Locate the cell with the specified text and output its [X, Y] center coordinate. 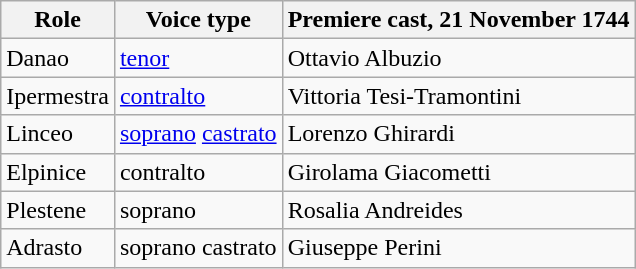
Adrasto [58, 248]
Ipermestra [58, 96]
Giuseppe Perini [458, 248]
Voice type [198, 20]
tenor [198, 58]
Role [58, 20]
Elpinice [58, 172]
Rosalia Andreides [458, 210]
Vittoria Tesi-Tramontini [458, 96]
Premiere cast, 21 November 1744 [458, 20]
Ottavio Albuzio [458, 58]
soprano [198, 210]
Lorenzo Ghirardi [458, 134]
Girolama Giacometti [458, 172]
Plestene [58, 210]
Danao [58, 58]
Linceo [58, 134]
